Locate the cell with the specified text and output its (x, y) center coordinate. 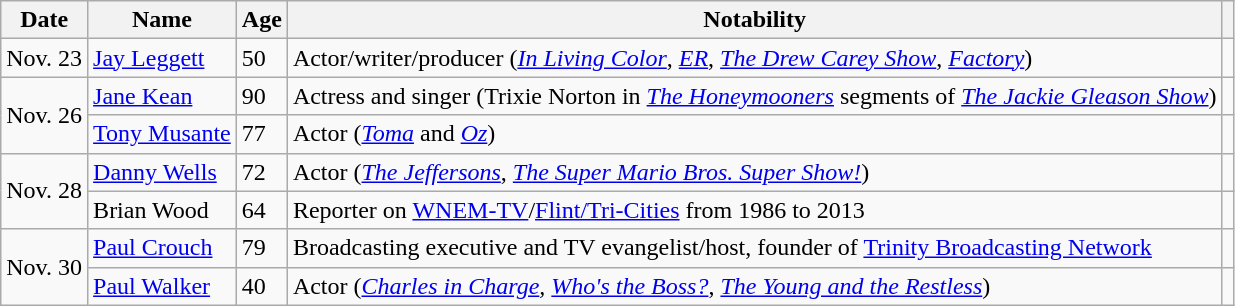
79 (262, 248)
Name (162, 20)
Date (44, 20)
Jay Leggett (162, 58)
Notability (754, 20)
Age (262, 20)
77 (262, 134)
Danny Wells (162, 172)
Brian Wood (162, 210)
Nov. 23 (44, 58)
Actress and singer (Trixie Norton in The Honeymooners segments of The Jackie Gleason Show) (754, 96)
Actor/writer/producer (In Living Color, ER, The Drew Carey Show, Factory) (754, 58)
Actor (Toma and Oz) (754, 134)
Tony Musante (162, 134)
Nov. 30 (44, 267)
50 (262, 58)
Jane Kean (162, 96)
Nov. 28 (44, 191)
40 (262, 286)
Broadcasting executive and TV evangelist/host, founder of Trinity Broadcasting Network (754, 248)
Reporter on WNEM-TV/Flint/Tri-Cities from 1986 to 2013 (754, 210)
Paul Walker (162, 286)
Actor (The Jeffersons, The Super Mario Bros. Super Show!) (754, 172)
Nov. 26 (44, 115)
Actor (Charles in Charge, Who's the Boss?, The Young and the Restless) (754, 286)
64 (262, 210)
72 (262, 172)
Paul Crouch (162, 248)
90 (262, 96)
